Locate the cell with the specified text and output its (X, Y) center coordinate. 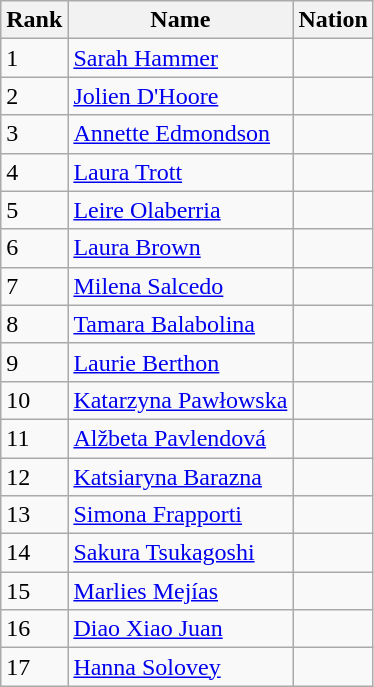
3 (34, 134)
4 (34, 172)
10 (34, 400)
16 (34, 629)
7 (34, 286)
12 (34, 477)
8 (34, 324)
Nation (333, 20)
Alžbeta Pavlendová (180, 438)
Sarah Hammer (180, 58)
Milena Salcedo (180, 286)
1 (34, 58)
9 (34, 362)
Katsiaryna Barazna (180, 477)
14 (34, 553)
Katarzyna Pawłowska (180, 400)
Marlies Mejías (180, 591)
Leire Olaberria (180, 210)
17 (34, 667)
Jolien D'Hoore (180, 96)
Hanna Solovey (180, 667)
Tamara Balabolina (180, 324)
Laura Brown (180, 248)
6 (34, 248)
Sakura Tsukagoshi (180, 553)
5 (34, 210)
Laura Trott (180, 172)
Simona Frapporti (180, 515)
13 (34, 515)
Rank (34, 20)
Laurie Berthon (180, 362)
Annette Edmondson (180, 134)
2 (34, 96)
11 (34, 438)
Diao Xiao Juan (180, 629)
Name (180, 20)
15 (34, 591)
